Pinpoint the cell where the given text exists, returning its [x, y] midpoint coordinate. 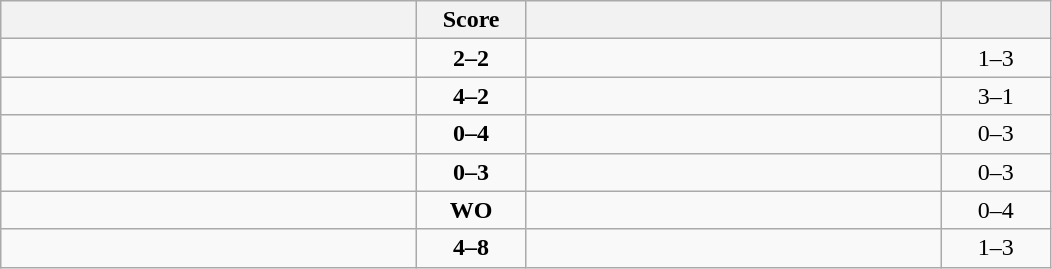
2–2 [472, 58]
4–8 [472, 248]
4–2 [472, 96]
3–1 [996, 96]
Score [472, 20]
WO [472, 210]
